Determine the (X, Y) coordinate at the center of the cell enclosing the given text.  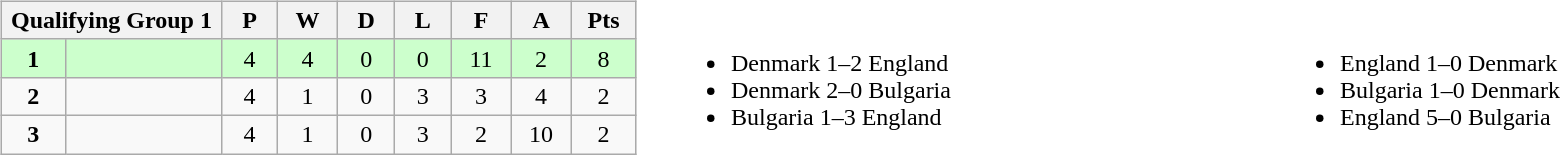
A (541, 20)
11 (481, 58)
F (481, 20)
P (250, 20)
10 (541, 134)
L (423, 20)
8 (603, 58)
W (307, 20)
Pts (603, 20)
Qualifying Group 1 (111, 20)
D (366, 20)
